Search for the cell housing the specified text and yield its (X, Y) center coordinate. 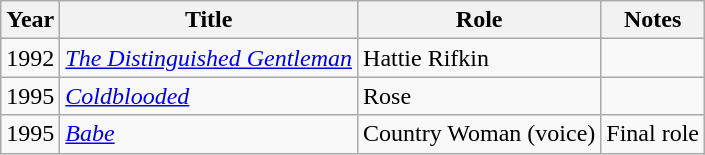
Notes (653, 20)
Role (480, 20)
Babe (209, 134)
Year (30, 20)
Title (209, 20)
Hattie Rifkin (480, 58)
Rose (480, 96)
The Distinguished Gentleman (209, 58)
Coldblooded (209, 96)
Final role (653, 134)
Country Woman (voice) (480, 134)
1992 (30, 58)
